For the text-containing cell, return its midpoint in (X, Y) coordinate format. 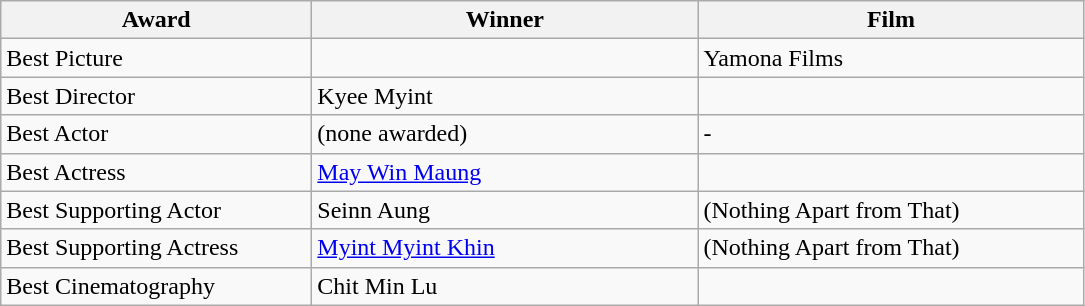
Award (156, 20)
Winner (505, 20)
May Win Maung (505, 172)
- (891, 134)
Myint Myint Khin (505, 248)
Best Cinematography (156, 286)
Best Supporting Actor (156, 210)
Best Actor (156, 134)
Chit Min Lu (505, 286)
Film (891, 20)
Best Director (156, 96)
Kyee Myint (505, 96)
Yamona Films (891, 58)
Best Actress (156, 172)
Best Picture (156, 58)
Best Supporting Actress (156, 248)
(none awarded) (505, 134)
Seinn Aung (505, 210)
